Identify which cell holds the provided text, then report its [x, y] central coordinate. 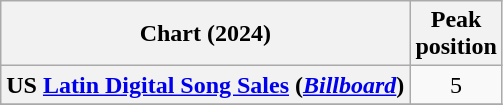
Peak position [456, 34]
Chart (2024) [206, 34]
5 [456, 85]
US Latin Digital Song Sales (Billboard) [206, 85]
